Detect which cell encompasses the target text, then output its (X, Y) center coordinate. 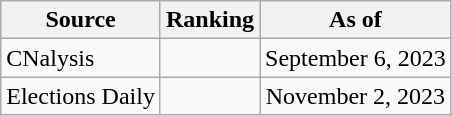
Ranking (210, 20)
As of (356, 20)
September 6, 2023 (356, 58)
November 2, 2023 (356, 96)
Elections Daily (81, 96)
CNalysis (81, 58)
Source (81, 20)
